Capture the cell that displays the provided text and extract its [X, Y] central coordinate. 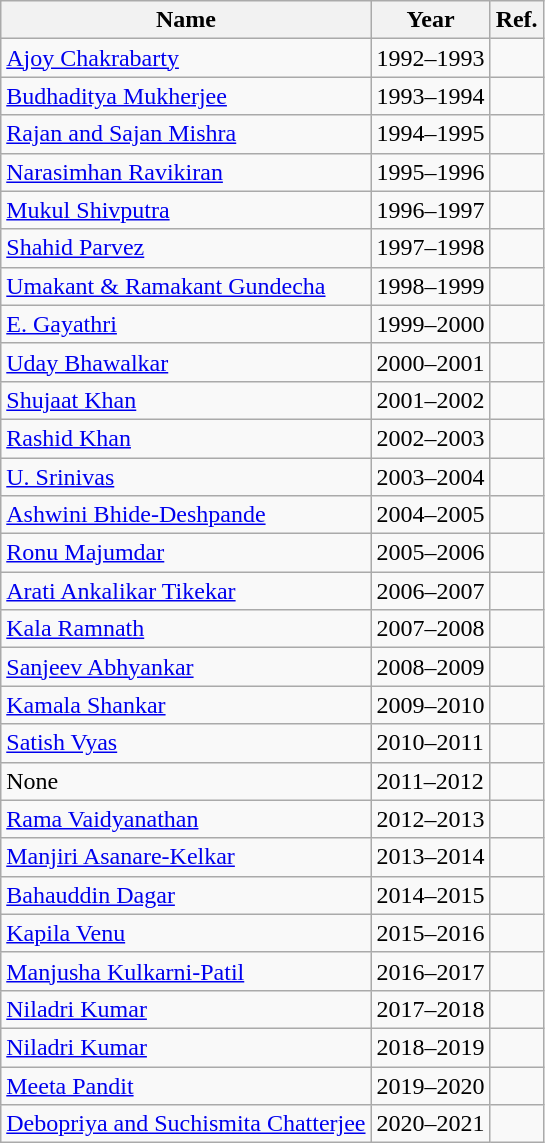
1994–1995 [430, 134]
1999–2000 [430, 324]
Satish Vyas [186, 743]
2004–2005 [430, 515]
Manjiri Asanare-Kelkar [186, 857]
1993–1994 [430, 96]
Bahauddin Dagar [186, 895]
1997–1998 [430, 248]
2017–2018 [430, 1009]
2010–2011 [430, 743]
None [186, 781]
Budhaditya Mukherjee [186, 96]
2003–2004 [430, 477]
Ashwini Bhide-Deshpande [186, 515]
2018–2019 [430, 1047]
Ronu Majumdar [186, 553]
2013–2014 [430, 857]
2015–2016 [430, 933]
2002–2003 [430, 438]
Uday Bhawalkar [186, 362]
Name [186, 20]
Rashid Khan [186, 438]
2000–2001 [430, 362]
Rajan and Sajan Mishra [186, 134]
2020–2021 [430, 1124]
2012–2013 [430, 819]
Shujaat Khan [186, 400]
Mukul Shivputra [186, 210]
2007–2008 [430, 629]
Ajoy Chakrabarty [186, 58]
2016–2017 [430, 971]
U. Srinivas [186, 477]
Shahid Parvez [186, 248]
1995–1996 [430, 172]
Narasimhan Ravikiran [186, 172]
Umakant & Ramakant Gundecha [186, 286]
1998–1999 [430, 286]
2019–2020 [430, 1085]
Sanjeev Abhyankar [186, 667]
Ref. [516, 20]
Rama Vaidyanathan [186, 819]
E. Gayathri [186, 324]
1996–1997 [430, 210]
Debopriya and Suchismita Chatterjee [186, 1124]
2001–2002 [430, 400]
1992–1993 [430, 58]
2014–2015 [430, 895]
Kala Ramnath [186, 629]
Year [430, 20]
Manjusha Kulkarni-Patil [186, 971]
2011–2012 [430, 781]
Kapila Venu [186, 933]
2008–2009 [430, 667]
Arati Ankalikar Tikekar [186, 591]
2005–2006 [430, 553]
2009–2010 [430, 705]
2006–2007 [430, 591]
Meeta Pandit [186, 1085]
Kamala Shankar [186, 705]
